Extract the (X, Y) coordinate from the center of the cell holding the provided text.  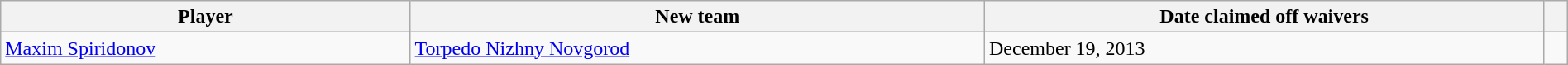
Torpedo Nizhny Novgorod (697, 48)
Date claimed off waivers (1264, 17)
Player (205, 17)
December 19, 2013 (1264, 48)
Maxim Spiridonov (205, 48)
New team (697, 17)
